Capture the cell that displays the provided text and extract its (x, y) central coordinate. 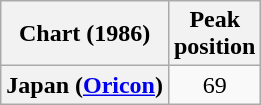
69 (214, 85)
Japan (Oricon) (85, 85)
Peakposition (214, 34)
Chart (1986) (85, 34)
